Output the (x, y) coordinate of the center of the cell containing the given text.  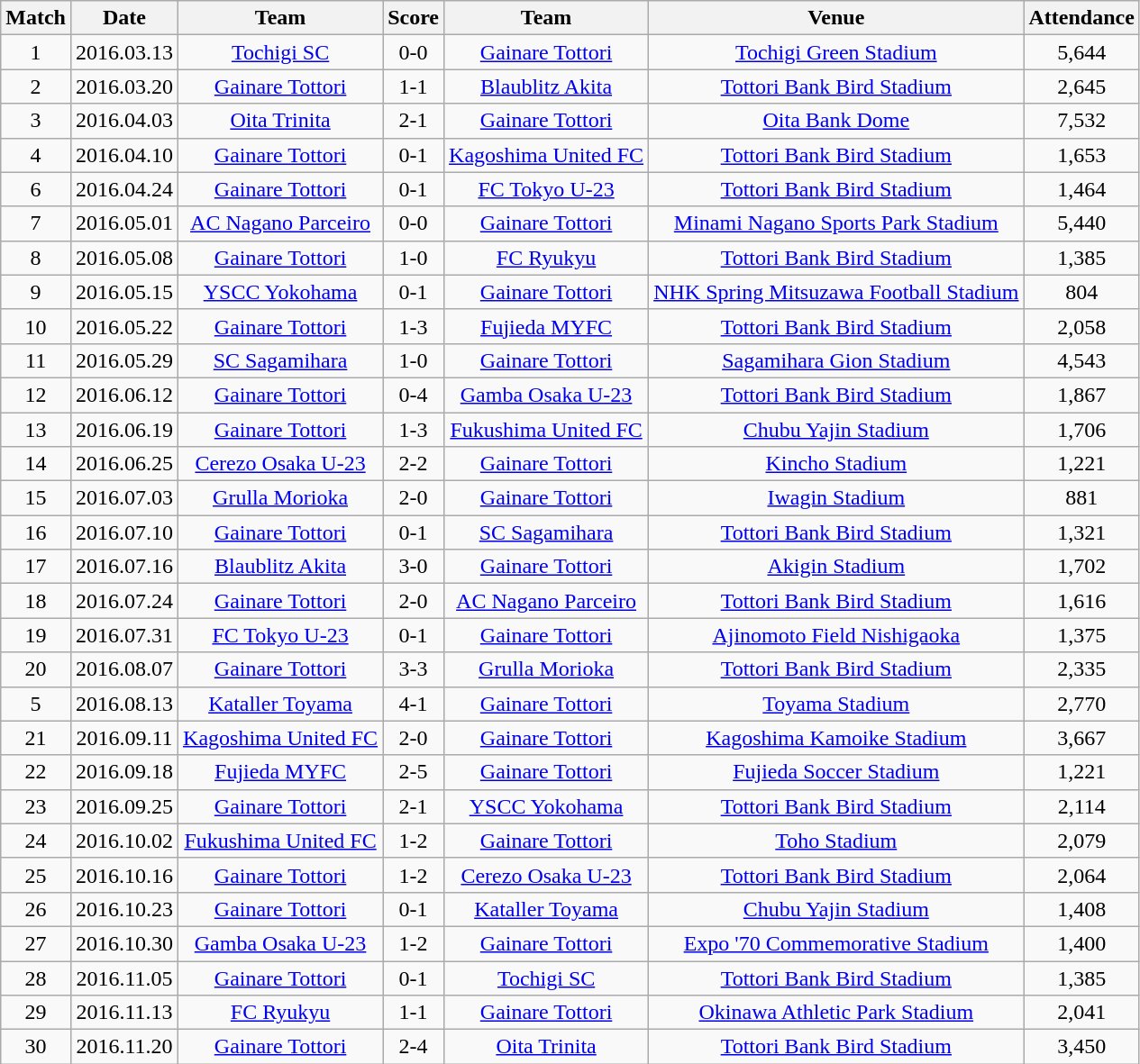
NHK Spring Mitsuzawa Football Stadium (836, 292)
2016.06.19 (124, 430)
1,400 (1081, 943)
0-4 (414, 395)
5 (36, 704)
Score (414, 18)
3,450 (1081, 1047)
804 (1081, 292)
17 (36, 567)
2,041 (1081, 1013)
Toho Stadium (836, 841)
2,335 (1081, 669)
2016.06.25 (124, 464)
26 (36, 909)
1,464 (1081, 189)
3 (36, 121)
4,543 (1081, 360)
2,114 (1081, 806)
Kincho Stadium (836, 464)
2,064 (1081, 875)
5,440 (1081, 223)
Venue (836, 18)
7,532 (1081, 121)
14 (36, 464)
21 (36, 738)
1,702 (1081, 567)
2016.04.03 (124, 121)
3,667 (1081, 738)
2-2 (414, 464)
Oita Bank Dome (836, 121)
2016.05.08 (124, 258)
2016.04.24 (124, 189)
8 (36, 258)
1,706 (1081, 430)
2016.09.25 (124, 806)
2016.06.12 (124, 395)
1,616 (1081, 601)
881 (1081, 498)
5,644 (1081, 52)
2016.05.01 (124, 223)
Fujieda Soccer Stadium (836, 772)
2016.10.30 (124, 943)
2016.10.23 (124, 909)
29 (36, 1013)
15 (36, 498)
2016.09.11 (124, 738)
2016.09.18 (124, 772)
2016.08.07 (124, 669)
2-5 (414, 772)
2,645 (1081, 86)
6 (36, 189)
Sagamihara Gion Stadium (836, 360)
2016.08.13 (124, 704)
Expo '70 Commemorative Stadium (836, 943)
22 (36, 772)
2016.07.24 (124, 601)
1,867 (1081, 395)
2016.04.10 (124, 155)
23 (36, 806)
11 (36, 360)
13 (36, 430)
2016.07.10 (124, 532)
27 (36, 943)
Match (36, 18)
4 (36, 155)
Okinawa Athletic Park Stadium (836, 1013)
9 (36, 292)
2016.05.15 (124, 292)
Attendance (1081, 18)
2016.05.29 (124, 360)
1,653 (1081, 155)
1,408 (1081, 909)
24 (36, 841)
2016.07.03 (124, 498)
2016.10.02 (124, 841)
2016.11.05 (124, 978)
Akigin Stadium (836, 567)
20 (36, 669)
18 (36, 601)
Kagoshima Kamoike Stadium (836, 738)
Minami Nagano Sports Park Stadium (836, 223)
2016.05.22 (124, 326)
2016.11.13 (124, 1013)
16 (36, 532)
2-4 (414, 1047)
3-3 (414, 669)
2,058 (1081, 326)
2016.11.20 (124, 1047)
Tochigi Green Stadium (836, 52)
2 (36, 86)
1,321 (1081, 532)
Toyama Stadium (836, 704)
1 (36, 52)
7 (36, 223)
2016.03.13 (124, 52)
3-0 (414, 567)
19 (36, 635)
1,375 (1081, 635)
25 (36, 875)
12 (36, 395)
2016.07.16 (124, 567)
2016.10.16 (124, 875)
Iwagin Stadium (836, 498)
2016.03.20 (124, 86)
Ajinomoto Field Nishigaoka (836, 635)
10 (36, 326)
2,770 (1081, 704)
2,079 (1081, 841)
Date (124, 18)
30 (36, 1047)
4-1 (414, 704)
2016.07.31 (124, 635)
28 (36, 978)
